Return the (x, y) coordinate for the center point of the cell that contains the specified text.  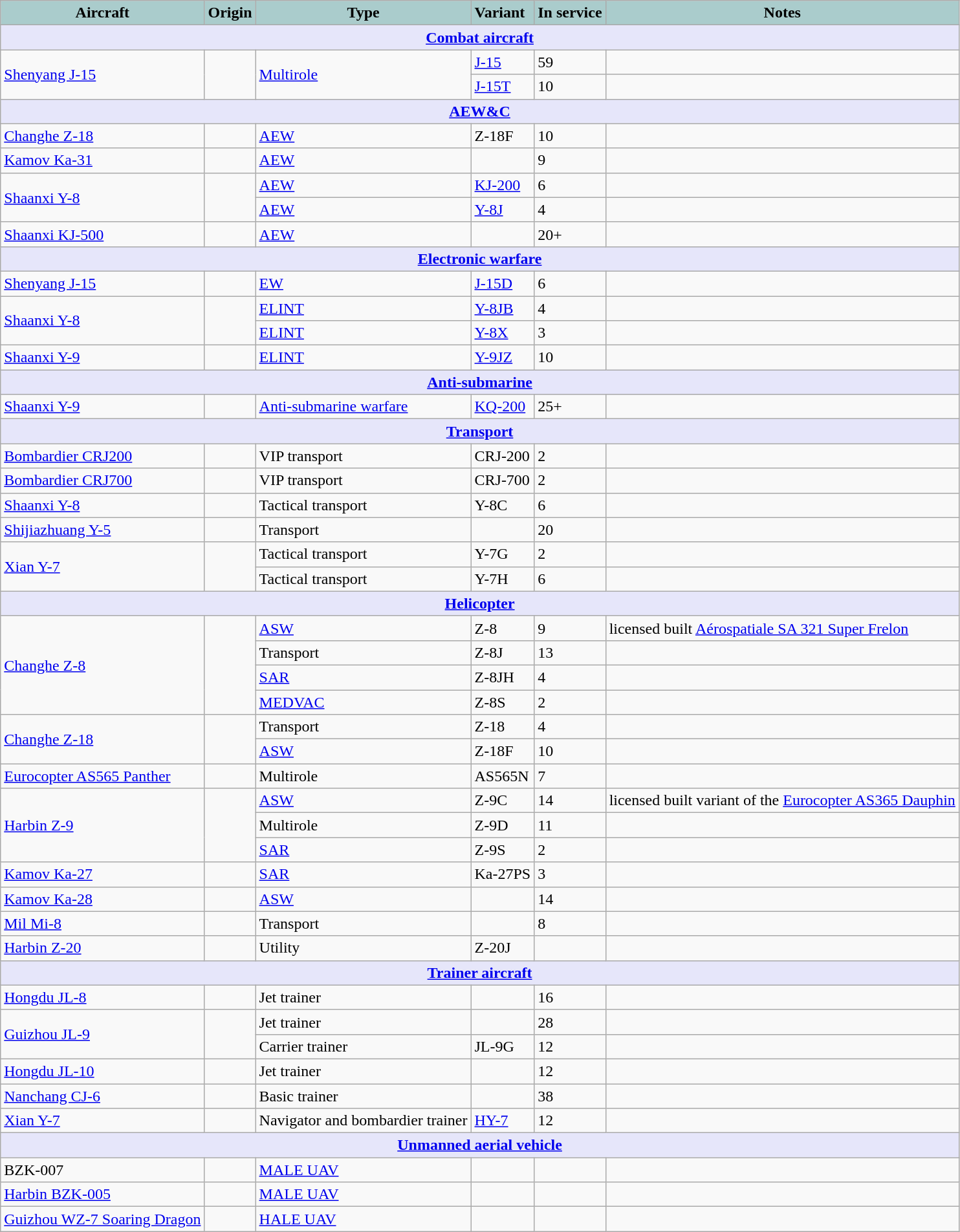
25+ (570, 407)
EW (364, 283)
Ka-27PS (503, 874)
Nanchang CJ-6 (102, 1096)
Y-8J (503, 210)
MEDVAC (364, 702)
Carrier trainer (364, 1046)
Z-9S (503, 850)
Kamov Ka-31 (102, 160)
8 (570, 924)
Harbin Z-9 (102, 825)
Y-9JZ (503, 358)
Basic trainer (364, 1096)
Combat aircraft (480, 38)
11 (570, 825)
Helicopter (480, 603)
BZK-007 (102, 1170)
AS565N (503, 776)
59 (570, 62)
CRJ-200 (503, 456)
AEW&C (480, 111)
Z-8 (503, 628)
Kamov Ka-28 (102, 899)
licensed built Aérospatiale SA 321 Super Frelon (782, 628)
Z-8JH (503, 677)
Z-8S (503, 702)
Kamov Ka-27 (102, 874)
16 (570, 997)
Y-8C (503, 505)
J-15 (503, 62)
KJ-200 (503, 185)
KQ-200 (503, 407)
Navigator and bombardier trainer (364, 1121)
Y-8JB (503, 308)
Harbin BZK-005 (102, 1194)
Y-8X (503, 333)
HY-7 (503, 1121)
Z-9C (503, 801)
Z-20J (503, 948)
Unmanned aerial vehicle (480, 1145)
Mil Mi-8 (102, 924)
13 (570, 653)
CRJ-700 (503, 481)
Hongdu JL-8 (102, 997)
In service (570, 13)
Shijiazhuang Y-5 (102, 530)
Eurocopter AS565 Panther (102, 776)
Harbin Z-20 (102, 948)
Guizhou WZ-7 Soaring Dragon (102, 1219)
20+ (570, 234)
J-15T (503, 87)
Z-8J (503, 653)
Type (364, 13)
J-15D (503, 283)
Anti-submarine warfare (364, 407)
20 (570, 530)
Utility (364, 948)
Electronic warfare (480, 259)
Trainer aircraft (480, 973)
Aircraft (102, 13)
Z-9D (503, 825)
38 (570, 1096)
Variant (503, 13)
7 (570, 776)
Origin (230, 13)
Bombardier CRJ200 (102, 456)
Hongdu JL-10 (102, 1071)
Z-18 (503, 727)
licensed built variant of the Eurocopter AS365 Dauphin (782, 801)
JL-9G (503, 1046)
Shaanxi KJ-500 (102, 234)
Anti-submarine (480, 382)
Notes (782, 13)
Guizhou JL-9 (102, 1034)
Y-7G (503, 554)
Changhe Z-8 (102, 665)
Bombardier CRJ700 (102, 481)
Y-7H (503, 579)
HALE UAV (364, 1219)
28 (570, 1022)
